Determine the [X, Y] coordinate at the center of the cell enclosing the given text.  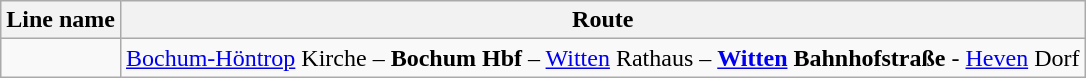
Route [602, 20]
Line name [61, 20]
Bochum-Höntrop Kirche – Bochum Hbf – Witten Rathaus – Witten Bahnhofstraße - Heven Dorf [602, 58]
